Extract the [X, Y] coordinate from the center of the cell holding the provided text.  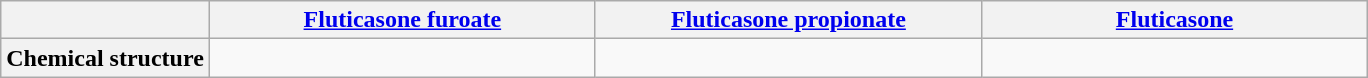
Fluticasone propionate [788, 20]
Fluticasone furoate [402, 20]
Chemical structure [106, 58]
Fluticasone [1174, 20]
